Detect which cell encompasses the target text, then output its (x, y) center coordinate. 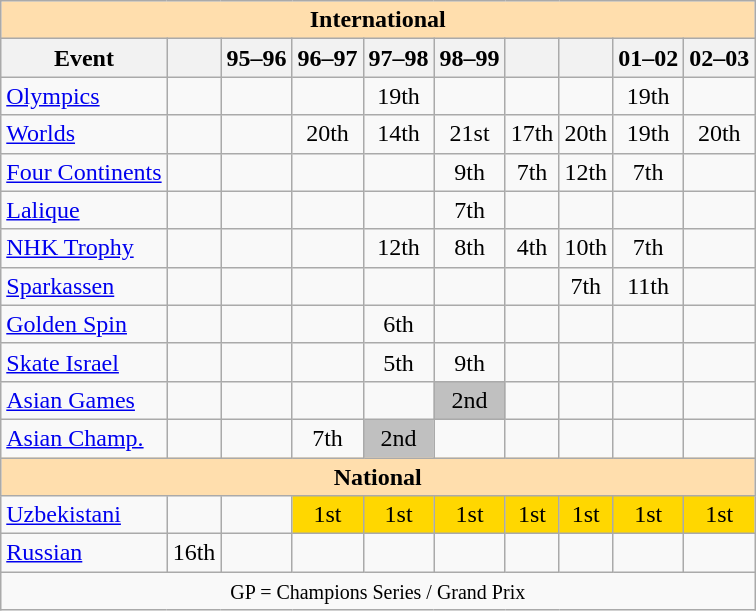
8th (470, 248)
Asian Champ. (84, 438)
10th (586, 248)
Russian (84, 553)
Skate Israel (84, 362)
Olympics (84, 96)
4th (532, 248)
17th (532, 134)
GP = Champions Series / Grand Prix (378, 591)
97–98 (398, 58)
6th (398, 324)
International (378, 20)
5th (398, 362)
98–99 (470, 58)
Golden Spin (84, 324)
01–02 (648, 58)
14th (398, 134)
11th (648, 286)
96–97 (328, 58)
National (378, 477)
95–96 (256, 58)
Worlds (84, 134)
Lalique (84, 210)
21st (470, 134)
Asian Games (84, 400)
Four Continents (84, 172)
Uzbekistani (84, 515)
Sparkassen (84, 286)
02–03 (720, 58)
Event (84, 58)
NHK Trophy (84, 248)
16th (194, 553)
